Identify which cell holds the provided text, then report its [x, y] central coordinate. 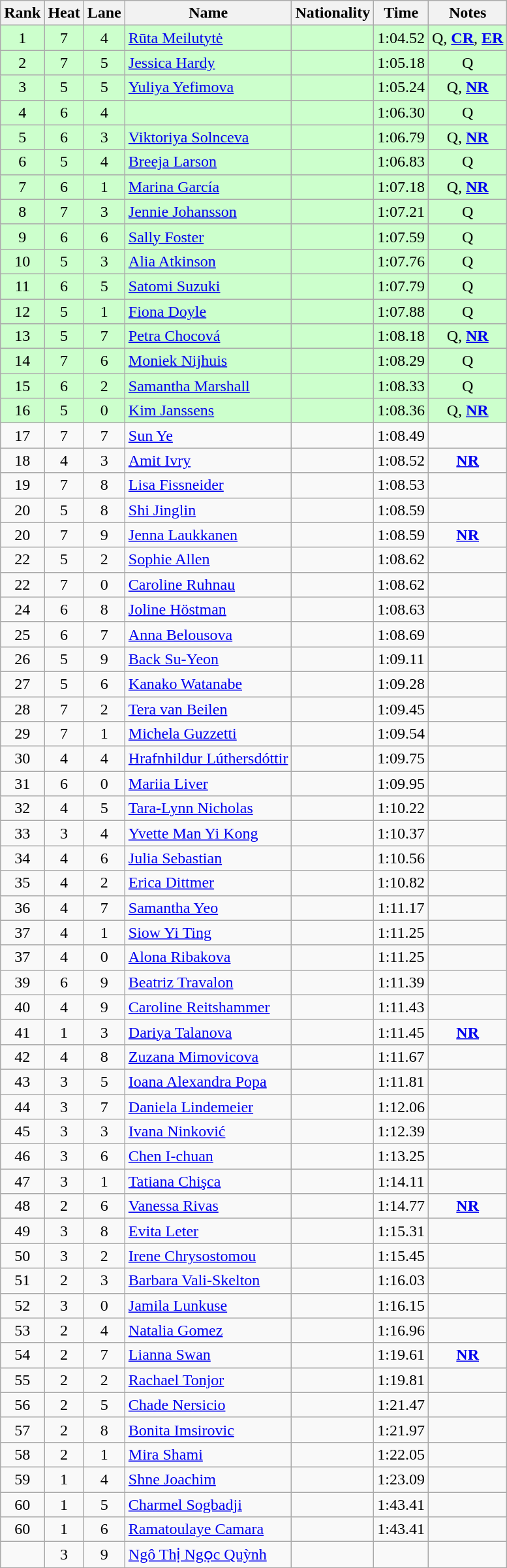
Ioana Alexandra Popa [208, 1081]
Name [208, 13]
Rank [22, 13]
1:10.56 [401, 858]
39 [22, 982]
41 [22, 1032]
1:11.45 [401, 1032]
Evita Leter [208, 1231]
Amit Ivry [208, 460]
16 [22, 411]
Marina García [208, 187]
Caroline Ruhnau [208, 584]
Chen I-chuan [208, 1157]
1:08.63 [401, 609]
18 [22, 460]
1:06.83 [401, 162]
Irene Chrysostomou [208, 1256]
Hrafnhildur Lúthersdóttir [208, 759]
Caroline Reitshammer [208, 1007]
33 [22, 833]
Moniek Nijhuis [208, 361]
Alia Atkinson [208, 261]
Mira Shami [208, 1454]
1:16.15 [401, 1305]
Chade Nersicio [208, 1405]
Q, CR, ER [467, 38]
1:05.18 [401, 63]
35 [22, 883]
1:04.52 [401, 38]
Tara-Lynn Nicholas [208, 808]
Anna Belousova [208, 634]
1:08.33 [401, 386]
17 [22, 436]
Erica Dittmer [208, 883]
1:08.49 [401, 436]
Lane [104, 13]
30 [22, 759]
1:10.37 [401, 833]
1:07.59 [401, 236]
1:12.39 [401, 1132]
1:11.67 [401, 1057]
1:12.06 [401, 1107]
1:07.88 [401, 312]
32 [22, 808]
1:06.79 [401, 137]
47 [22, 1181]
Breeja Larson [208, 162]
Ngô Thị Ngọc Quỳnh [208, 1555]
Rūta Meilutytė [208, 38]
Viktoriya Solnceva [208, 137]
1:08.69 [401, 634]
Ivana Ninković [208, 1132]
31 [22, 784]
1:11.43 [401, 1007]
Kanako Watanabe [208, 684]
Barbara Vali-Skelton [208, 1281]
12 [22, 312]
1:08.18 [401, 336]
Bonita Imsirovic [208, 1430]
Petra Chocová [208, 336]
Fiona Doyle [208, 312]
1:13.25 [401, 1157]
Lisa Fissneider [208, 485]
14 [22, 361]
Natalia Gomez [208, 1330]
1:22.05 [401, 1454]
Sophie Allen [208, 560]
1:14.77 [401, 1206]
27 [22, 684]
10 [22, 261]
Shne Joachim [208, 1479]
Sally Foster [208, 236]
Tera van Beilen [208, 709]
1:09.11 [401, 659]
Notes [467, 13]
46 [22, 1157]
1:09.45 [401, 709]
Ramatoulaye Camara [208, 1529]
56 [22, 1405]
Heat [64, 13]
53 [22, 1330]
1:07.18 [401, 187]
Michela Guzzetti [208, 734]
58 [22, 1454]
1:08.53 [401, 485]
44 [22, 1107]
Satomi Suzuki [208, 286]
Charmel Sogbadji [208, 1504]
Daniela Lindemeier [208, 1107]
25 [22, 634]
45 [22, 1132]
1:10.22 [401, 808]
1:09.28 [401, 684]
1:16.03 [401, 1281]
Jessica Hardy [208, 63]
15 [22, 386]
19 [22, 485]
1:11.17 [401, 908]
Samantha Yeo [208, 908]
26 [22, 659]
59 [22, 1479]
1:11.81 [401, 1081]
Alona Ribakova [208, 957]
Zuzana Mimovicova [208, 1057]
1:11.39 [401, 982]
Beatriz Travalon [208, 982]
Back Su-Yeon [208, 659]
34 [22, 858]
Mariia Liver [208, 784]
Kim Janssens [208, 411]
1:06.30 [401, 112]
1:15.31 [401, 1231]
Siow Yi Ting [208, 933]
Shi Jinglin [208, 510]
1:09.95 [401, 784]
24 [22, 609]
Lianna Swan [208, 1355]
43 [22, 1081]
1:07.21 [401, 212]
1:08.36 [401, 411]
Dariya Talanova [208, 1032]
51 [22, 1281]
Vanessa Rivas [208, 1206]
Sun Ye [208, 436]
1:19.61 [401, 1355]
52 [22, 1305]
Jamila Lunkuse [208, 1305]
Jennie Johansson [208, 212]
Tatiana Chişca [208, 1181]
40 [22, 1007]
57 [22, 1430]
1:09.54 [401, 734]
1:21.47 [401, 1405]
11 [22, 286]
Samantha Marshall [208, 386]
Rachael Tonjor [208, 1380]
54 [22, 1355]
Joline Höstman [208, 609]
Nationality [333, 13]
50 [22, 1256]
55 [22, 1380]
1:15.45 [401, 1256]
1:07.76 [401, 261]
1:10.82 [401, 883]
1:09.75 [401, 759]
13 [22, 336]
Julia Sebastian [208, 858]
1:19.81 [401, 1380]
1:14.11 [401, 1181]
29 [22, 734]
36 [22, 908]
1:05.24 [401, 88]
Time [401, 13]
1:23.09 [401, 1479]
1:07.79 [401, 286]
1:08.52 [401, 460]
49 [22, 1231]
Yuliya Yefimova [208, 88]
1:08.29 [401, 361]
1:21.97 [401, 1430]
28 [22, 709]
1:16.96 [401, 1330]
48 [22, 1206]
Jenna Laukkanen [208, 535]
Yvette Man Yi Kong [208, 833]
42 [22, 1057]
